Locate the cell with the specified text and output its (X, Y) center coordinate. 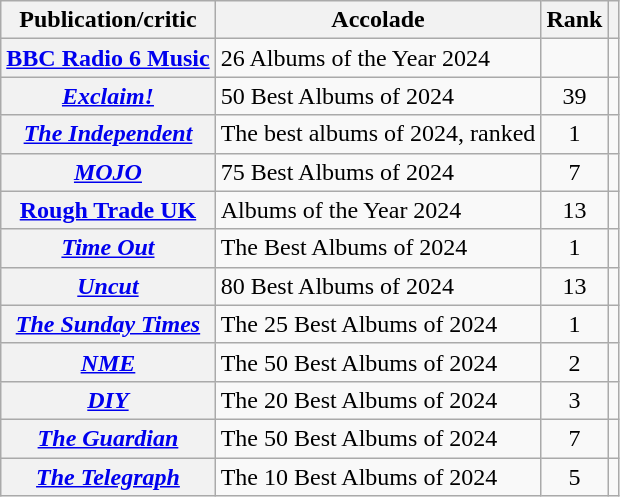
The Guardian (108, 438)
39 (574, 96)
75 Best Albums of 2024 (378, 172)
80 Best Albums of 2024 (378, 286)
The 20 Best Albums of 2024 (378, 400)
Rough Trade UK (108, 210)
26 Albums of the Year 2024 (378, 58)
The 10 Best Albums of 2024 (378, 477)
NME (108, 362)
Exclaim! (108, 96)
The best albums of 2024, ranked (378, 134)
5 (574, 477)
50 Best Albums of 2024 (378, 96)
The Sunday Times (108, 324)
Time Out (108, 248)
2 (574, 362)
Publication/critic (108, 20)
Albums of the Year 2024 (378, 210)
The 25 Best Albums of 2024 (378, 324)
The Best Albums of 2024 (378, 248)
MOJO (108, 172)
The Independent (108, 134)
BBC Radio 6 Music (108, 58)
3 (574, 400)
DIY (108, 400)
The Telegraph (108, 477)
Rank (574, 20)
Accolade (378, 20)
Uncut (108, 286)
